Find where the given text appears and provide that cell's center as [X, Y] coordinate. 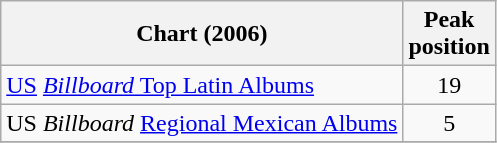
US Billboard Top Latin Albums [202, 85]
19 [449, 85]
5 [449, 123]
US Billboard Regional Mexican Albums [202, 123]
Peakposition [449, 34]
Chart (2006) [202, 34]
